Provide the [X, Y] coordinate of the cell's center where the given text is located.  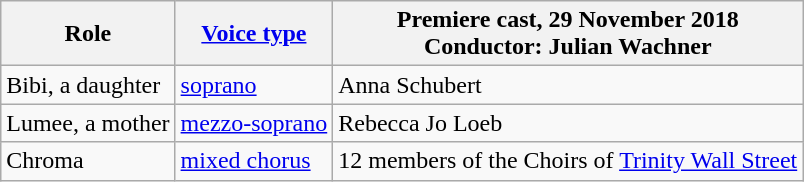
Voice type [254, 34]
Rebecca Jo Loeb [568, 123]
Premiere cast, 29 November 2018Conductor: Julian Wachner [568, 34]
Chroma [88, 161]
Anna Schubert [568, 85]
12 members of the Choirs of Trinity Wall Street [568, 161]
soprano [254, 85]
mezzo-soprano [254, 123]
Lumee, a mother [88, 123]
mixed chorus [254, 161]
Role [88, 34]
Bibi, a daughter [88, 85]
